Find where the given text appears and provide that cell's center as (x, y) coordinate. 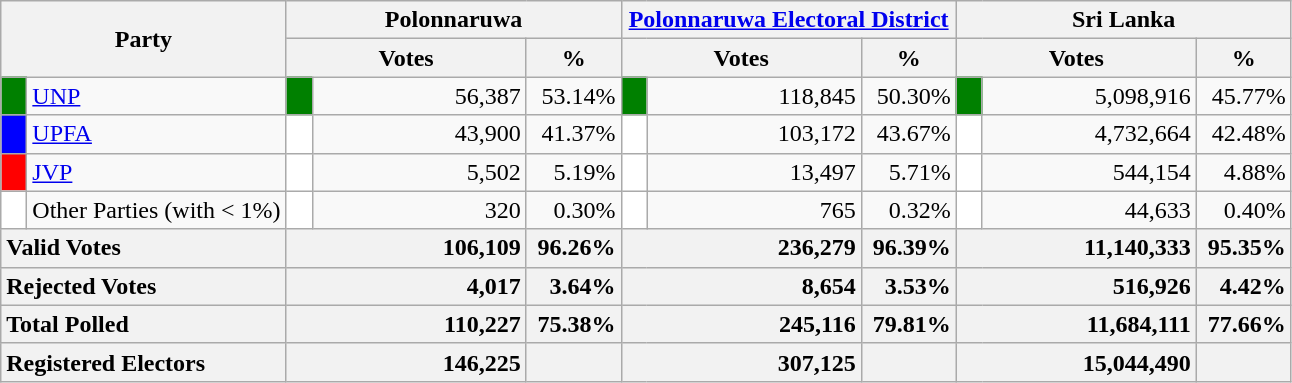
236,279 (741, 248)
41.37% (574, 134)
15,044,490 (1076, 362)
50.30% (908, 96)
765 (754, 210)
5.19% (574, 172)
Valid Votes (144, 248)
245,116 (741, 324)
0.32% (908, 210)
320 (419, 210)
0.30% (574, 210)
0.40% (1244, 210)
110,227 (406, 324)
4,732,664 (1089, 134)
43,900 (419, 134)
79.81% (908, 324)
Other Parties (with < 1%) (156, 210)
5,098,916 (1089, 96)
42.48% (1244, 134)
75.38% (574, 324)
11,140,333 (1076, 248)
44,633 (1089, 210)
103,172 (754, 134)
4.42% (1244, 286)
Polonnaruwa Electoral District (788, 20)
106,109 (406, 248)
Party (144, 39)
77.66% (1244, 324)
11,684,111 (1076, 324)
Rejected Votes (144, 286)
13,497 (754, 172)
4,017 (406, 286)
516,926 (1076, 286)
UPFA (156, 134)
96.39% (908, 248)
4.88% (1244, 172)
146,225 (406, 362)
UNP (156, 96)
3.53% (908, 286)
43.67% (908, 134)
53.14% (574, 96)
Registered Electors (144, 362)
3.64% (574, 286)
Polonnaruwa (454, 20)
JVP (156, 172)
45.77% (1244, 96)
5,502 (419, 172)
544,154 (1089, 172)
118,845 (754, 96)
8,654 (741, 286)
Sri Lanka (1124, 20)
56,387 (419, 96)
307,125 (741, 362)
95.35% (1244, 248)
96.26% (574, 248)
Total Polled (144, 324)
5.71% (908, 172)
